Extract the [X, Y] coordinate from the center of the cell holding the provided text.  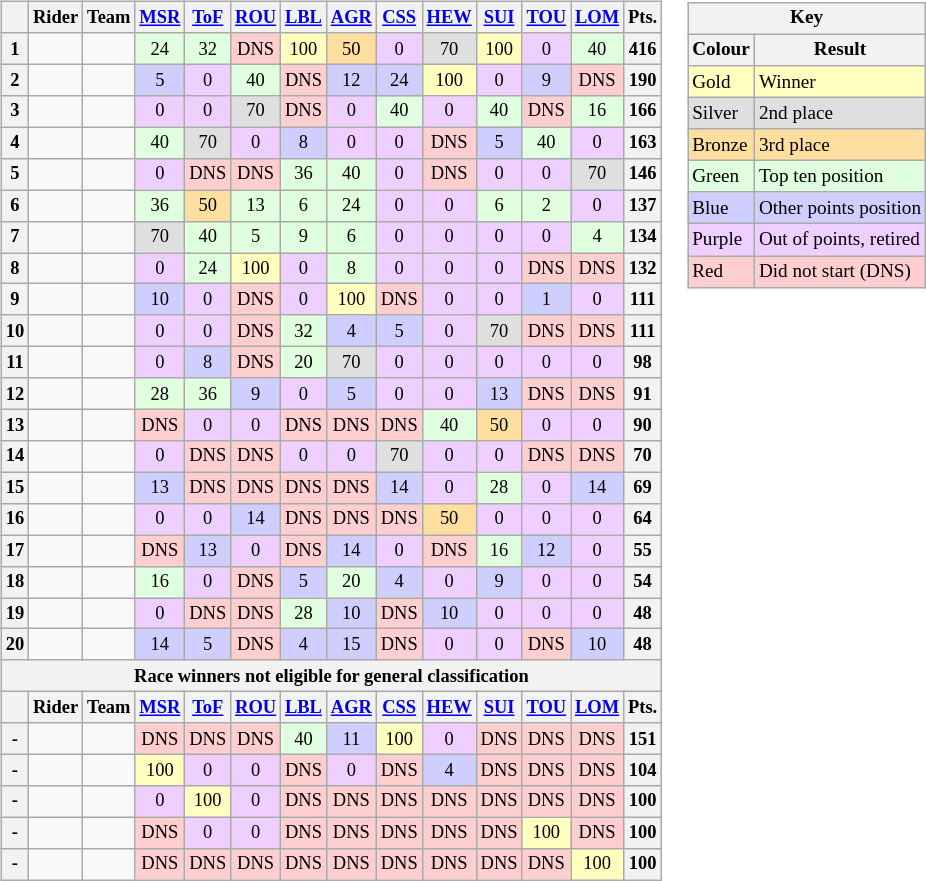
18 [14, 582]
Top ten position [840, 177]
Silver [722, 113]
Result [840, 50]
Winner [840, 82]
416 [643, 48]
3rd place [840, 145]
19 [14, 614]
3 [14, 112]
90 [643, 424]
Bronze [722, 145]
146 [643, 174]
163 [643, 142]
190 [643, 80]
Gold [722, 82]
Purple [722, 240]
Red [722, 272]
134 [643, 236]
Race winners not eligible for general classification [331, 676]
91 [643, 394]
Out of points, retired [840, 240]
Other points position [840, 208]
7 [14, 236]
54 [643, 582]
Blue [722, 208]
104 [643, 770]
17 [14, 550]
Key [807, 18]
132 [643, 268]
2nd place [840, 113]
69 [643, 488]
Green [722, 177]
137 [643, 206]
166 [643, 112]
151 [643, 738]
Colour [722, 50]
64 [643, 518]
Did not start (DNS) [840, 272]
98 [643, 362]
55 [643, 550]
